Extract the (X, Y) coordinate from the center of the cell holding the provided text.  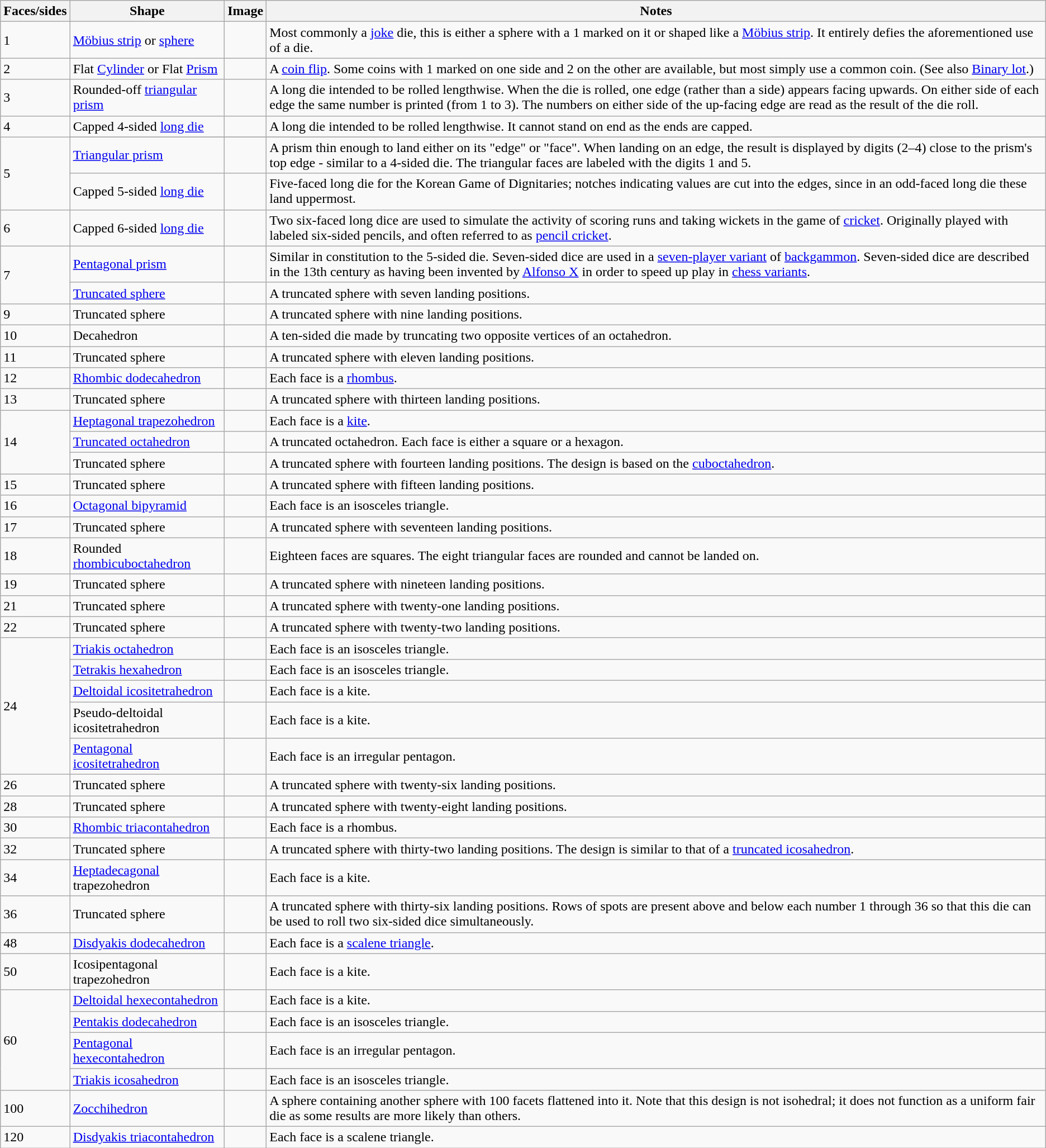
28 (35, 807)
Pentakis dodecahedron (148, 1022)
Octagonal bipyramid (148, 506)
A truncated sphere with nineteen landing positions. (656, 585)
4 (35, 126)
Decahedron (148, 335)
A truncated sphere with fifteen landing positions. (656, 485)
15 (35, 485)
Triakis icosahedron (148, 1079)
24 (35, 706)
19 (35, 585)
1 (35, 40)
A ten-sided die made by truncating two opposite vertices of an octahedron. (656, 335)
Pentagonal prism (148, 264)
Flat Cylinder or Flat Prism (148, 69)
60 (35, 1040)
7 (35, 275)
Pentagonal hexecontahedron (148, 1051)
17 (35, 527)
Disdyakis triacontahedron (148, 1137)
Faces/sides (35, 11)
12 (35, 378)
A truncated sphere with thirty-two landing positions. The design is similar to that of a truncated icosahedron. (656, 849)
Disdyakis dodecahedron (148, 943)
A truncated sphere with twenty-eight landing positions. (656, 807)
Rounded rhombicuboctahedron (148, 556)
Triakis octahedron (148, 648)
Pseudo-deltoidal icositetrahedron (148, 720)
26 (35, 785)
Triangular prism (148, 155)
22 (35, 627)
6 (35, 228)
Deltoidal icositetrahedron (148, 691)
Deltoidal hexecontahedron (148, 1000)
Rhombic dodecahedron (148, 378)
Notes (656, 11)
A truncated sphere with thirteen landing positions. (656, 400)
A coin flip. Some coins with 1 marked on one side and 2 on the other are available, but most simply use a common coin. (See also Binary lot.) (656, 69)
Rhombic triacontahedron (148, 828)
48 (35, 943)
11 (35, 357)
18 (35, 556)
Möbius strip or sphere (148, 40)
A truncated sphere with fourteen landing positions. The design is based on the cuboctahedron. (656, 463)
Heptadecagonal trapezohedron (148, 877)
Icosipentagonal trapezohedron (148, 971)
A truncated sphere with seven landing positions. (656, 293)
Shape (148, 11)
A truncated sphere with eleven landing positions. (656, 357)
2 (35, 69)
34 (35, 877)
Truncated octahedron (148, 442)
Capped 4-sided long die (148, 126)
36 (35, 914)
32 (35, 849)
Image (246, 11)
3 (35, 97)
Eighteen faces are squares. The eight triangular faces are rounded and cannot be landed on. (656, 556)
13 (35, 400)
A truncated sphere with twenty-two landing positions. (656, 627)
A truncated sphere with nine landing positions. (656, 314)
A truncated sphere with twenty-six landing positions. (656, 785)
21 (35, 606)
9 (35, 314)
Pentagonal icositetrahedron (148, 757)
Heptagonal trapezohedron (148, 421)
A truncated sphere with twenty-one landing positions. (656, 606)
100 (35, 1108)
Rounded-off triangular prism (148, 97)
Zocchihedron (148, 1108)
Tetrakis hexahedron (148, 670)
50 (35, 971)
14 (35, 442)
Capped 5-sided long die (148, 191)
A truncated octahedron. Each face is either a square or a hexagon. (656, 442)
A truncated sphere with seventeen landing positions. (656, 527)
120 (35, 1137)
30 (35, 828)
16 (35, 506)
10 (35, 335)
Capped 6-sided long die (148, 228)
5 (35, 173)
A long die intended to be rolled lengthwise. It cannot stand on end as the ends are capped. (656, 126)
